Locate the cell with the specified text and output its [X, Y] center coordinate. 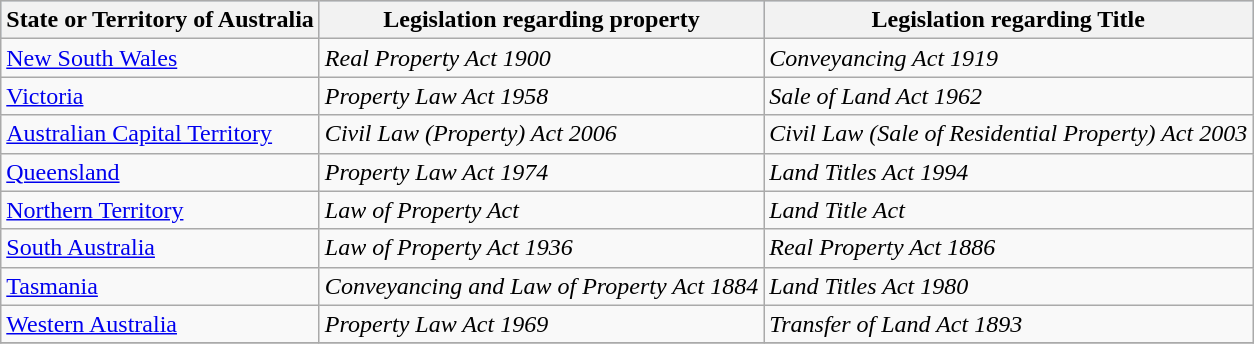
Land Titles Act 1994 [1008, 172]
Property Law Act 1974 [541, 172]
Transfer of Land Act 1893 [1008, 324]
Legislation regarding property [541, 20]
Sale of Land Act 1962 [1008, 96]
Northern Territory [160, 210]
Property Law Act 1958 [541, 96]
Victoria [160, 96]
Australian Capital Territory [160, 134]
Tasmania [160, 286]
Queensland [160, 172]
New South Wales [160, 58]
State or Territory of Australia [160, 20]
Conveyancing and Law of Property Act 1884 [541, 286]
Law of Property Act 1936 [541, 248]
Land Title Act [1008, 210]
Real Property Act 1886 [1008, 248]
Property Law Act 1969 [541, 324]
South Australia [160, 248]
Civil Law (Sale of Residential Property) Act 2003 [1008, 134]
Law of Property Act [541, 210]
Conveyancing Act 1919 [1008, 58]
Western Australia [160, 324]
Civil Law (Property) Act 2006 [541, 134]
Legislation regarding Title [1008, 20]
Real Property Act 1900 [541, 58]
Land Titles Act 1980 [1008, 286]
